Identify which cell holds the provided text, then report its [X, Y] central coordinate. 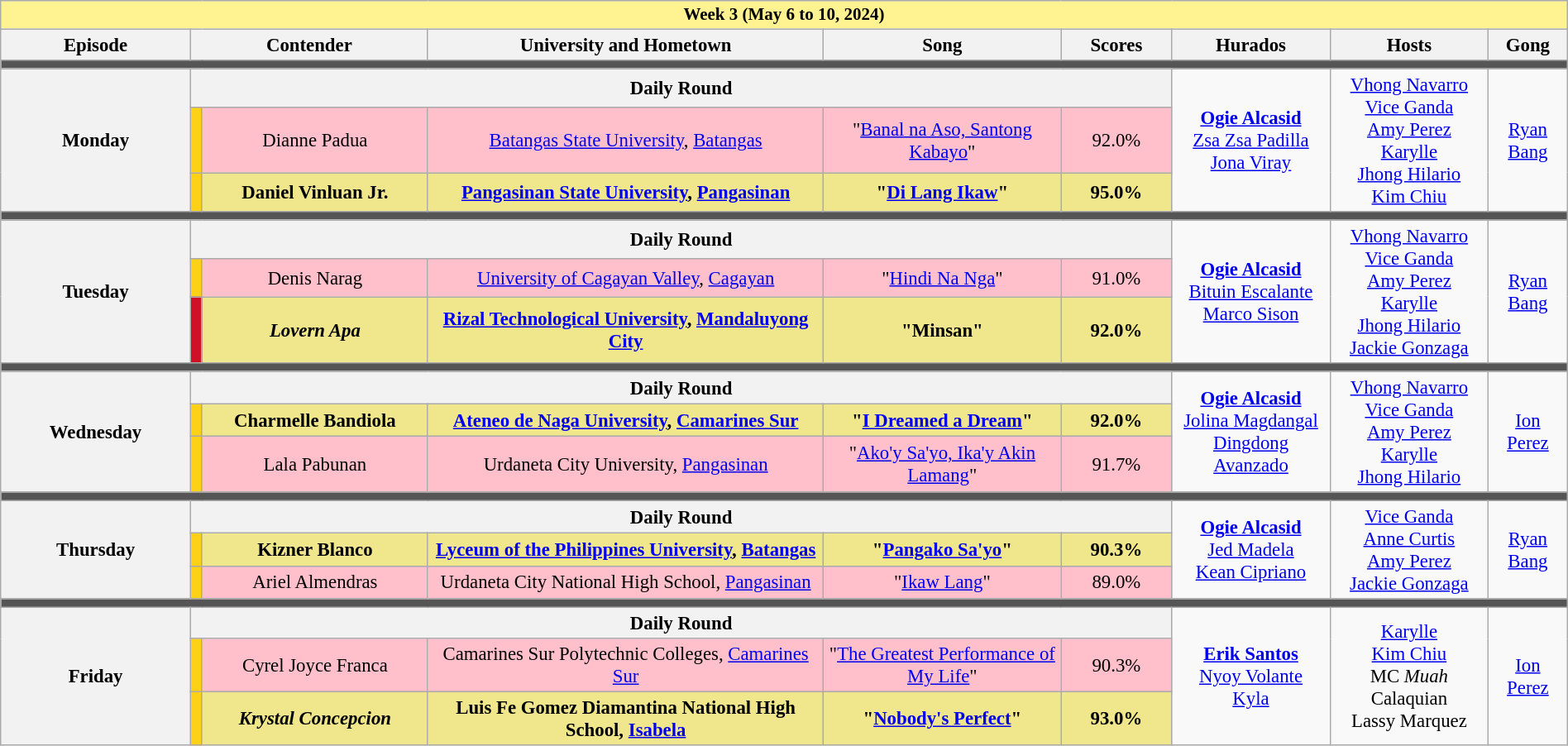
Contender [309, 45]
Ogie AlcasidJolina MagdangalDingdong Avanzado [1250, 432]
Tuesday [96, 291]
Vice GandaAnne CurtisAmy PerezJackie Gonzaga [1409, 551]
Dianne Padua [314, 140]
Krystal Concepcion [314, 720]
"Nobody's Perfect" [943, 720]
Gong [1528, 45]
"Di Lang Ikaw" [943, 192]
Pangasinan State University, Pangasinan [625, 192]
93.0% [1116, 720]
Ogie AlcasidBituin EscalanteMarco Sison [1250, 291]
Urdaneta City University, Pangasinan [625, 465]
Rizal Technological University, Mandaluyong City [625, 330]
Scores [1116, 45]
"Minsan" [943, 330]
Denis Narag [314, 278]
Batangas State University, Batangas [625, 140]
Lala Pabunan [314, 465]
89.0% [1116, 583]
Cyrel Joyce Franca [314, 665]
Wednesday [96, 432]
91.7% [1116, 465]
Charmelle Bandiola [314, 420]
University and Hometown [625, 45]
Daniel Vinluan Jr. [314, 192]
Song [943, 45]
95.0% [1116, 192]
"Pangako Sa'yo" [943, 550]
"The Greatest Performance of My Life" [943, 665]
Ogie AlcasidJed MadelaKean Cipriano [1250, 551]
Ogie AlcasidZsa Zsa PadillaJona Viray [1250, 141]
Vhong NavarroVice GandaAmy PerezKarylleJhong HilarioKim Chiu [1409, 141]
Friday [96, 677]
Episode [96, 45]
Erik SantosNyoy VolanteKyla [1250, 677]
Lovern Apa [314, 330]
Vhong NavarroVice GandaAmy PerezKarylleJhong Hilario [1409, 432]
Week 3 (May 6 to 10, 2024) [784, 15]
Hosts [1409, 45]
Camarines Sur Polytechnic Colleges, Camarines Sur [625, 665]
University of Cagayan Valley, Cagayan [625, 278]
Vhong NavarroVice GandaAmy PerezKarylleJhong HilarioJackie Gonzaga [1409, 291]
"Ikaw Lang" [943, 583]
"Hindi Na Nga" [943, 278]
KarylleKim ChiuMC Muah CalaquianLassy Marquez [1409, 677]
Lyceum of the Philippines University, Batangas [625, 550]
Monday [96, 141]
Hurados [1250, 45]
Ariel Almendras [314, 583]
Kizner Blanco [314, 550]
Urdaneta City National High School, Pangasinan [625, 583]
91.0% [1116, 278]
Ateneo de Naga University, Camarines Sur [625, 420]
"I Dreamed a Dream" [943, 420]
Luis Fe Gomez Diamantina National High School, Isabela [625, 720]
"Banal na Aso, Santong Kabayo" [943, 140]
"Ako'y Sa'yo, Ika'y Akin Lamang" [943, 465]
Thursday [96, 551]
